Identify which cell holds the provided text, then report its [x, y] central coordinate. 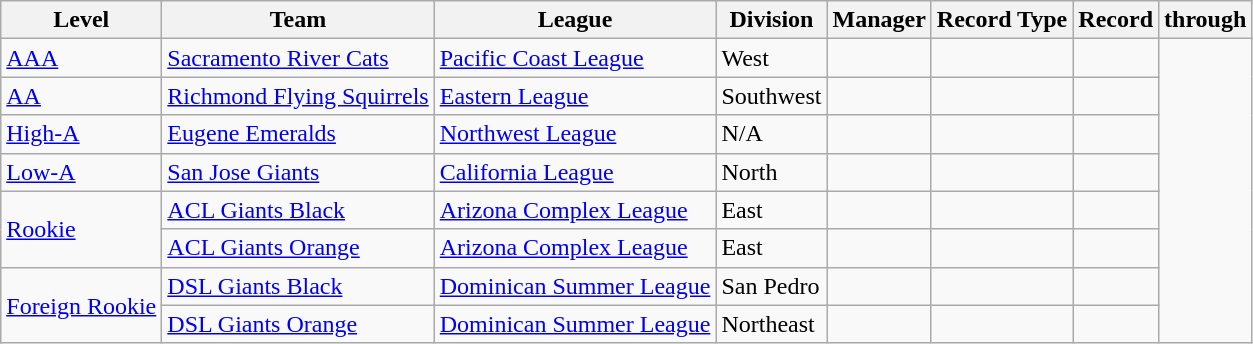
Low-A [82, 172]
Northeast [772, 324]
Pacific Coast League [575, 58]
North [772, 172]
Manager [879, 20]
San Jose Giants [298, 172]
Rookie [82, 229]
ACL Giants Orange [298, 248]
AA [82, 96]
N/A [772, 134]
AAA [82, 58]
Level [82, 20]
DSL Giants Black [298, 286]
League [575, 20]
High-A [82, 134]
through [1206, 20]
Richmond Flying Squirrels [298, 96]
DSL Giants Orange [298, 324]
California League [575, 172]
Division [772, 20]
Sacramento River Cats [298, 58]
Southwest [772, 96]
Northwest League [575, 134]
Foreign Rookie [82, 305]
San Pedro [772, 286]
ACL Giants Black [298, 210]
Team [298, 20]
Record Type [1002, 20]
Eugene Emeralds [298, 134]
West [772, 58]
Record [1116, 20]
Eastern League [575, 96]
